Scan for the cell matching the given text and deliver its [X, Y] coordinate at center. 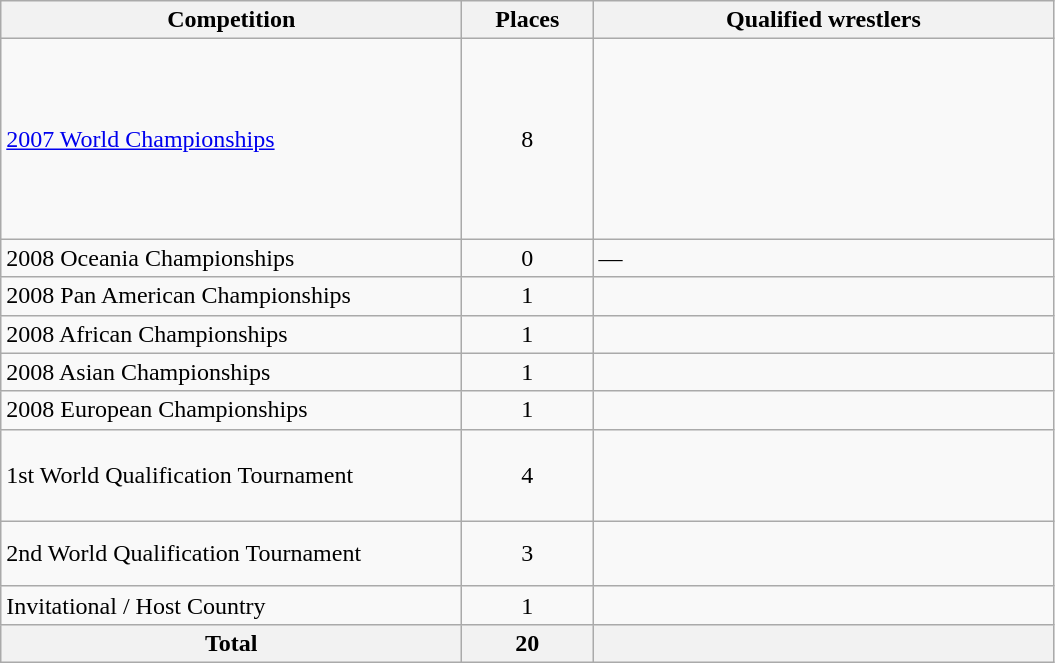
2008 Oceania Championships [232, 258]
3 [528, 554]
Invitational / Host Country [232, 605]
8 [528, 139]
2nd World Qualification Tournament [232, 554]
2008 Asian Championships [232, 372]
Total [232, 643]
— [824, 258]
2008 European Championships [232, 410]
20 [528, 643]
1st World Qualification Tournament [232, 475]
Competition [232, 20]
2007 World Championships [232, 139]
2008 Pan American Championships [232, 296]
0 [528, 258]
4 [528, 475]
Qualified wrestlers [824, 20]
Places [528, 20]
2008 African Championships [232, 334]
